Scan for the cell matching the given text and deliver its (x, y) coordinate at center. 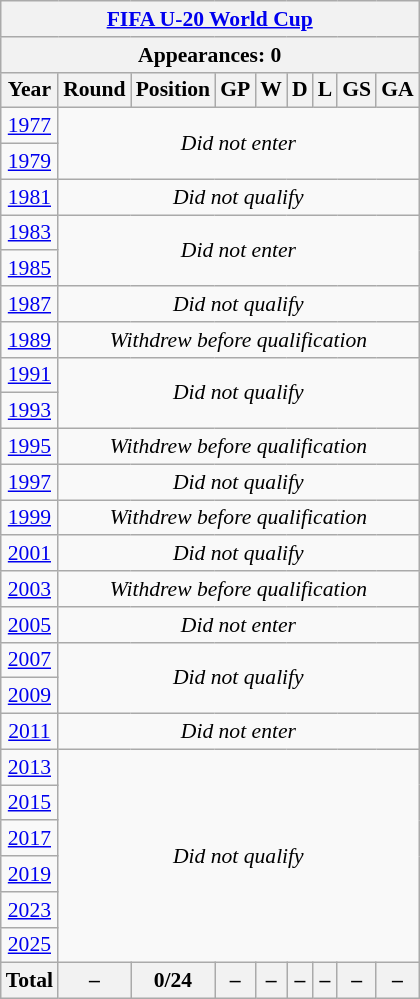
Year (30, 90)
2011 (30, 732)
Total (30, 981)
1999 (30, 518)
1987 (30, 304)
1989 (30, 340)
GP (235, 90)
2009 (30, 696)
GS (356, 90)
1983 (30, 233)
1977 (30, 126)
2007 (30, 660)
GA (398, 90)
1985 (30, 269)
2001 (30, 554)
2005 (30, 625)
2017 (30, 839)
Position (173, 90)
1993 (30, 411)
L (326, 90)
1991 (30, 375)
Round (94, 90)
1997 (30, 482)
Appearances: 0 (210, 55)
2019 (30, 874)
2013 (30, 767)
1995 (30, 447)
0/24 (173, 981)
2023 (30, 910)
2003 (30, 589)
FIFA U-20 World Cup (210, 19)
1979 (30, 162)
1981 (30, 197)
D (300, 90)
2025 (30, 945)
W (271, 90)
2015 (30, 803)
